Identify which cell holds the provided text, then report its [x, y] central coordinate. 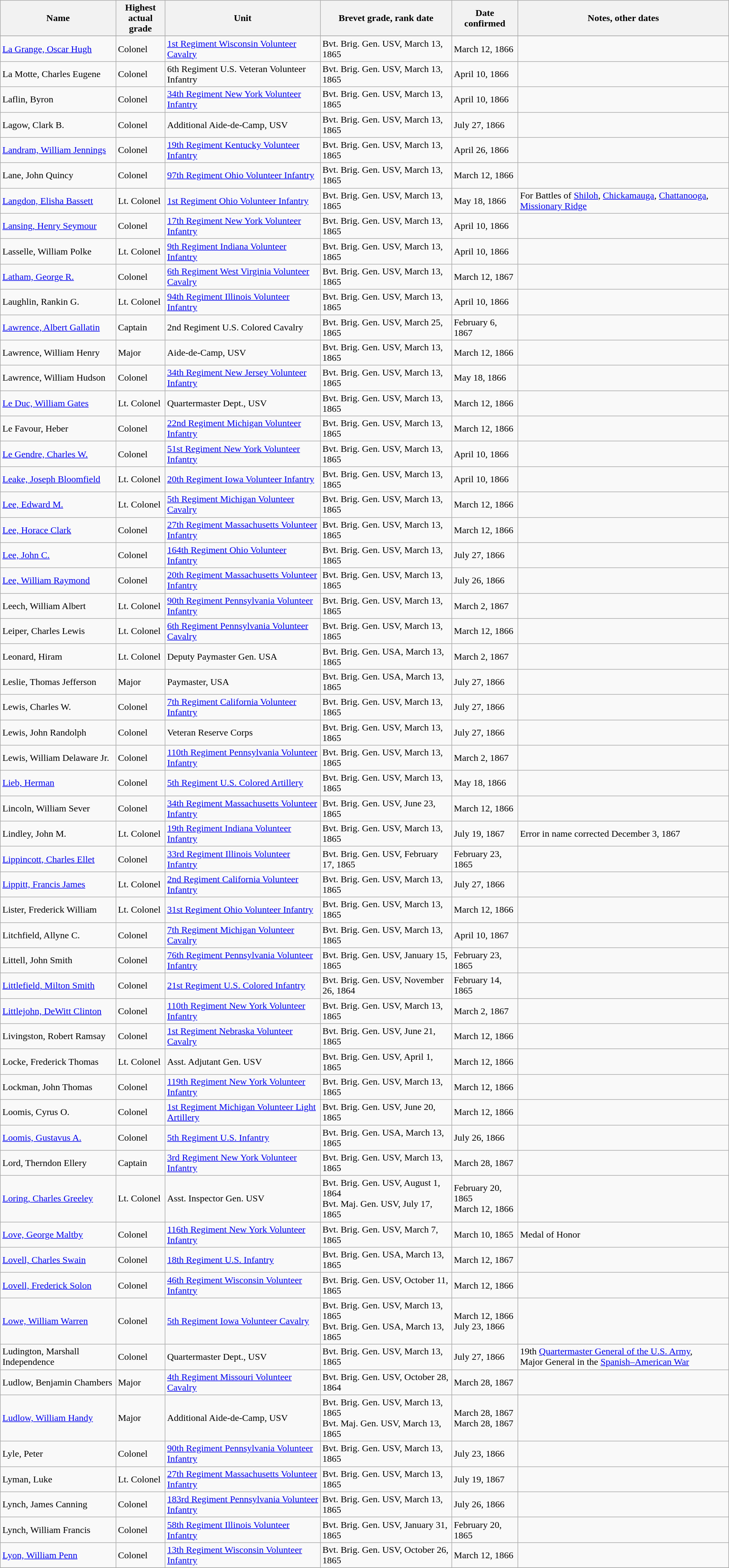
Langdon, Elisha Bassett [58, 201]
Leake, Joseph Bloomfield [58, 479]
Lieb, Herman [58, 783]
Leiper, Charles Lewis [58, 631]
Loring, Charles Greeley [58, 1199]
183rd Regiment Pennsylvania Volunteer Infantry [243, 1505]
Lynch, William Francis [58, 1529]
Littell, John Smith [58, 960]
Ludlow, William Handy [58, 1418]
Lynch, James Canning [58, 1505]
Lord, Therndon Ellery [58, 1163]
Loomis, Gustavus A. [58, 1137]
34th Regiment New York Volunteer Infantry [243, 100]
6th Regiment U.S. Veteran Volunteer Infantry [243, 74]
Le Gendre, Charles W. [58, 454]
Litchfield, Allyne C. [58, 935]
Ludington, Marshall Independence [58, 1357]
Ludlow, Benjamin Chambers [58, 1382]
March 12, 1866July 23, 1866 [485, 1321]
119th Regiment New York Volunteer Infantry [243, 1087]
20th Regiment Iowa Volunteer Infantry [243, 479]
Laflin, Byron [58, 100]
Lyon, William Penn [58, 1555]
Loomis, Cyrus O. [58, 1112]
Leslie, Thomas Jefferson [58, 682]
31st Regiment Ohio Volunteer Infantry [243, 910]
94th Regiment Illinois Volunteer Infantry [243, 302]
Unit [243, 18]
2nd Regiment U.S. Colored Cavalry [243, 327]
Lawrence, William Hudson [58, 378]
Locke, Frederick Thomas [58, 1062]
Error in name corrected December 3, 1867 [623, 834]
Littlefield, Milton Smith [58, 985]
Landram, William Jennings [58, 150]
5th Regiment U.S. Infantry [243, 1137]
76th Regiment Pennsylvania Volunteer Infantry [243, 960]
97th Regiment Ohio Volunteer Infantry [243, 175]
34th Regiment New Jersey Volunteer Infantry [243, 378]
46th Regiment Wisconsin Volunteer Infantry [243, 1285]
34th Regiment Massachusetts Volunteer Infantry [243, 809]
Notes, other dates [623, 18]
Lovell, Charles Swain [58, 1260]
Name [58, 18]
For Battles of Shiloh, Chickamauga, Chattanooga, Missionary Ridge [623, 201]
Paymaster, USA [243, 682]
3rd Regiment New York Volunteer Infantry [243, 1163]
20th Regiment Massachusetts Volunteer Infantry [243, 581]
July 23, 1866 [485, 1454]
Date confirmed [485, 18]
5th Regiment Iowa Volunteer Cavalry [243, 1321]
Asst. Inspector Gen. USV [243, 1199]
Lincoln, William Sever [58, 809]
Bvt. Brig. Gen. USV, June 21, 1865 [386, 1036]
13th Regiment Wisconsin Volunteer Infantry [243, 1555]
Lewis, William Delaware Jr. [58, 758]
5th Regiment U.S. Colored Artillery [243, 783]
Lister, Frederick William [58, 910]
Lane, John Quincy [58, 175]
116th Regiment New York Volunteer Infantry [243, 1234]
1st Regiment Nebraska Volunteer Cavalry [243, 1036]
Lockman, John Thomas [58, 1087]
Bvt. Brig. Gen. USV, June 20, 1865 [386, 1112]
Leonard, Hiram [58, 656]
Lagow, Clark B. [58, 125]
5th Regiment Michigan Volunteer Cavalry [243, 504]
Bvt. Brig. Gen. USV, January 31, 1865 [386, 1529]
51st Regiment New York Volunteer Infantry [243, 454]
Lewis, Charles W. [58, 707]
Bvt. Brig. Gen. USV, October 11, 1865 [386, 1285]
Littlejohn, DeWitt Clinton [58, 1011]
Asst. Adjutant Gen. USV [243, 1062]
6th Regiment West Virginia Volunteer Cavalry [243, 276]
Livingston, Robert Ramsay [58, 1036]
22nd Regiment Michigan Volunteer Infantry [243, 429]
La Grange, Oscar Hugh [58, 49]
Love, George Maltby [58, 1234]
18th Regiment U.S. Infantry [243, 1260]
Lyman, Luke [58, 1479]
33rd Regiment Illinois Volunteer Infantry [243, 859]
Lindley, John M. [58, 834]
Bvt. Brig. Gen. USV, October 26, 1865 [386, 1555]
Bvt. Brig. Gen. USV, June 23, 1865 [386, 809]
110th Regiment Pennsylvania Volunteer Infantry [243, 758]
Le Favour, Heber [58, 429]
19th Quartermaster General of the U.S. Army,Major General in the Spanish–American War [623, 1357]
Bvt. Brig. Gen. USV, March 13, 1865Bvt. Brig. Gen. USA, March 13, 1865 [386, 1321]
Lewis, John Randolph [58, 732]
1st Regiment Ohio Volunteer Infantry [243, 201]
21st Regiment U.S. Colored Infantry [243, 985]
1st Regiment Wisconsin Volunteer Cavalry [243, 49]
Bvt. Brig. Gen. USV, October 28, 1864 [386, 1382]
19th Regiment Kentucky Volunteer Infantry [243, 150]
Bvt. Brig. Gen. USV, April 1, 1865 [386, 1062]
9th Regiment Indiana Volunteer Infantry [243, 251]
La Motte, Charles Eugene [58, 74]
Bvt. Brig. Gen. USV, March 13, 1865Bvt. Maj. Gen. USV, March 13, 1865 [386, 1418]
Lee, Edward M. [58, 504]
7th Regiment Michigan Volunteer Cavalry [243, 935]
Lyle, Peter [58, 1454]
Lee, Horace Clark [58, 530]
Highestactual grade [140, 18]
Laughlin, Rankin G. [58, 302]
Bvt. Brig. Gen. USV, February 17, 1865 [386, 859]
164th Regiment Ohio Volunteer Infantry [243, 555]
Lippincott, Charles Ellet [58, 859]
Veteran Reserve Corps [243, 732]
17th Regiment New York Volunteer Infantry [243, 226]
Le Duc, William Gates [58, 403]
Deputy Paymaster Gen. USA [243, 656]
19th Regiment Indiana Volunteer Infantry [243, 834]
4th Regiment Missouri Volunteer Cavalry [243, 1382]
February 20, 1865March 12, 1866 [485, 1199]
58th Regiment Illinois Volunteer Infantry [243, 1529]
February 14, 1865 [485, 985]
Lippitt, Francis James [58, 884]
Bvt. Brig. Gen. USV, August 1, 1864Bvt. Maj. Gen. USV, July 17, 1865 [386, 1199]
Lowe, William Warren [58, 1321]
March 10, 1865 [485, 1234]
6th Regiment Pennsylvania Volunteer Cavalry [243, 631]
110th Regiment New York Volunteer Infantry [243, 1011]
Lansing, Henry Seymour [58, 226]
1st Regiment Michigan Volunteer Light Artillery [243, 1112]
Bvt. Brig. Gen. USV, November 26, 1864 [386, 985]
April 10, 1867 [485, 935]
2nd Regiment California Volunteer Infantry [243, 884]
Medal of Honor [623, 1234]
Leech, William Albert [58, 606]
February 6, 1867 [485, 327]
April 26, 1866 [485, 150]
Aide-de-Camp, USV [243, 353]
Lasselle, William Polke [58, 251]
Bvt. Brig. Gen. USV, January 15, 1865 [386, 960]
Lee, William Raymond [58, 581]
7th Regiment California Volunteer Infantry [243, 707]
Brevet grade, rank date [386, 18]
Bvt. Brig. Gen. USV, March 7, 1865 [386, 1234]
March 28, 1867March 28, 1867 [485, 1418]
Lawrence, William Henry [58, 353]
Lawrence, Albert Gallatin [58, 327]
Lovell, Frederick Solon [58, 1285]
Bvt. Brig. Gen. USV, March 25, 1865 [386, 327]
Lee, John C. [58, 555]
February 20, 1865 [485, 1529]
Latham, George R. [58, 276]
